Output the [X, Y] coordinate of the center of the cell containing the given text.  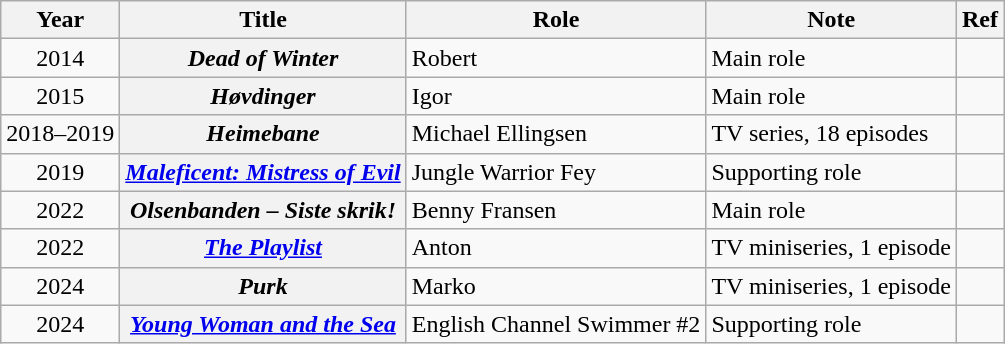
Maleficent: Mistress of Evil [263, 172]
Høvdinger [263, 96]
2018–2019 [60, 134]
Marko [556, 286]
Olsenbanden – Siste skrik! [263, 210]
2014 [60, 58]
Robert [556, 58]
Benny Fransen [556, 210]
The Playlist [263, 248]
Dead of Winter [263, 58]
Young Woman and the Sea [263, 324]
2019 [60, 172]
Heimebane [263, 134]
Michael Ellingsen [556, 134]
2015 [60, 96]
Igor [556, 96]
Ref [980, 20]
English Channel Swimmer #2 [556, 324]
Purk [263, 286]
Note [832, 20]
Jungle Warrior Fey [556, 172]
Role [556, 20]
Anton [556, 248]
Title [263, 20]
Year [60, 20]
TV series, 18 episodes [832, 134]
